For the text-containing cell, return its midpoint in [x, y] coordinate format. 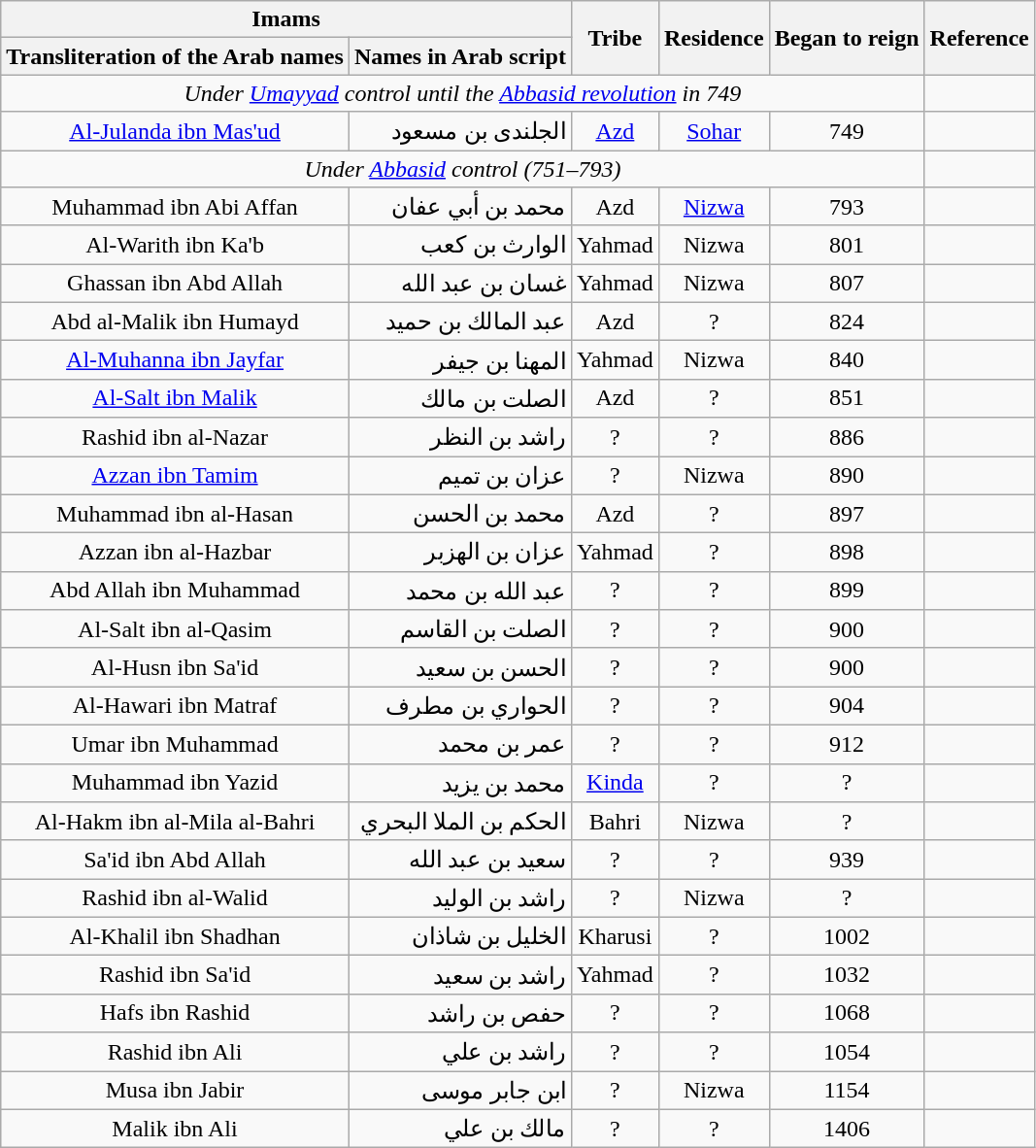
Kinda [615, 783]
801 [847, 245]
مالك بن علي [460, 1129]
Al-Khalil ibn Shadhan [175, 936]
Rashid ibn al-Walid [175, 898]
Musa ibn Jabir [175, 1090]
الصلت بن مالك [460, 398]
راشد بن الوليد [460, 898]
899 [847, 591]
Under Abbasid control (751–793) [462, 168]
راشد بن علي [460, 1052]
824 [847, 321]
الوارث بن كعب [460, 245]
حفص بن راشد [460, 1013]
Al-Muhanna ibn Jayfar [175, 360]
939 [847, 860]
Under Umayyad control until the Abbasid revolution in 749 [462, 93]
904 [847, 706]
Bahri [615, 822]
Kharusi [615, 936]
المهنا بن جيفر [460, 360]
898 [847, 553]
Began to reign [847, 38]
Muhammad ibn Yazid [175, 783]
راشد بن سعيد [460, 975]
Residence [714, 38]
Ghassan ibn Abd Allah [175, 284]
ابن جابر موسى [460, 1090]
Al-Salt ibn Malik [175, 398]
Tribe [615, 38]
Al-Hakm ibn al-Mila al-Bahri [175, 822]
سعيد بن عبد الله [460, 860]
Abd al-Malik ibn Humayd [175, 321]
Names in Arab script [460, 56]
840 [847, 360]
1054 [847, 1052]
Hafs ibn Rashid [175, 1013]
851 [847, 398]
890 [847, 476]
Sohar [714, 131]
897 [847, 514]
Imams [286, 19]
غسان بن عبد الله [460, 284]
Muhammad ibn al-Hasan [175, 514]
Al-Hawari ibn Matraf [175, 706]
الحكم بن الملا البحري [460, 822]
Sa'id ibn Abd Allah [175, 860]
الحسن بن سعيد [460, 667]
الصلت بن القاسم [460, 629]
الخليل بن شاذان [460, 936]
راشد بن النظر [460, 437]
793 [847, 207]
Transliteration of the Arab names [175, 56]
Rashid ibn Ali [175, 1052]
عمر بن محمد [460, 744]
1154 [847, 1090]
1068 [847, 1013]
Abd Allah ibn Muhammad [175, 591]
Al-Julanda ibn Mas'ud [175, 131]
Azzan ibn al-Hazbar [175, 553]
Umar ibn Muhammad [175, 744]
749 [847, 131]
1406 [847, 1129]
محمد بن يزيد [460, 783]
Rashid ibn Sa'id [175, 975]
الحواري بن مطرف [460, 706]
1002 [847, 936]
محمد بن أبي عفان [460, 207]
محمد بن الحسن [460, 514]
عزان بن تميم [460, 476]
عبد المالك بن حميد [460, 321]
Muhammad ibn Abi Affan [175, 207]
Malik ibn Ali [175, 1129]
Al-Salt ibn al-Qasim [175, 629]
912 [847, 744]
Azzan ibn Tamim [175, 476]
عبد الله بن محمد [460, 591]
Al-Warith ibn Ka'b [175, 245]
1032 [847, 975]
الجلندى بن مسعود [460, 131]
Al-Husn ibn Sa'id [175, 667]
Reference [979, 38]
Rashid ibn al-Nazar [175, 437]
عزان بن الهزبر [460, 553]
807 [847, 284]
886 [847, 437]
